Find where the given text appears and provide that cell's center as (x, y) coordinate. 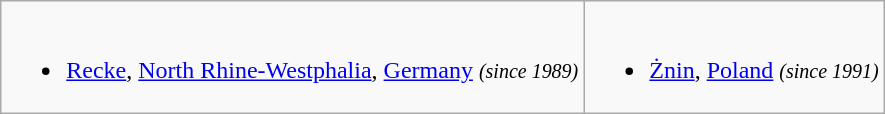
Recke, North Rhine-Westphalia, Germany (since 1989) (292, 58)
Żnin, Poland (since 1991) (734, 58)
